Locate the cell with the specified text and output its [X, Y] center coordinate. 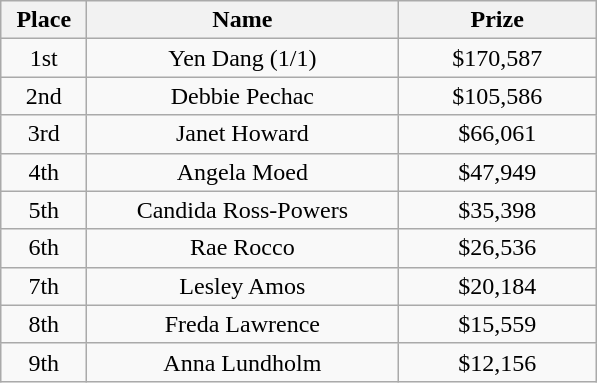
Candida Ross-Powers [242, 210]
$12,156 [498, 362]
2nd [44, 96]
$20,184 [498, 286]
$66,061 [498, 134]
Yen Dang (1/1) [242, 58]
Lesley Amos [242, 286]
Name [242, 20]
Rae Rocco [242, 248]
$47,949 [498, 172]
Place [44, 20]
7th [44, 286]
5th [44, 210]
4th [44, 172]
8th [44, 324]
$35,398 [498, 210]
Angela Moed [242, 172]
Janet Howard [242, 134]
$170,587 [498, 58]
Freda Lawrence [242, 324]
$15,559 [498, 324]
6th [44, 248]
9th [44, 362]
Debbie Pechac [242, 96]
$26,536 [498, 248]
Anna Lundholm [242, 362]
$105,586 [498, 96]
1st [44, 58]
Prize [498, 20]
3rd [44, 134]
